Return the [X, Y] coordinate for the center point of the cell that contains the specified text.  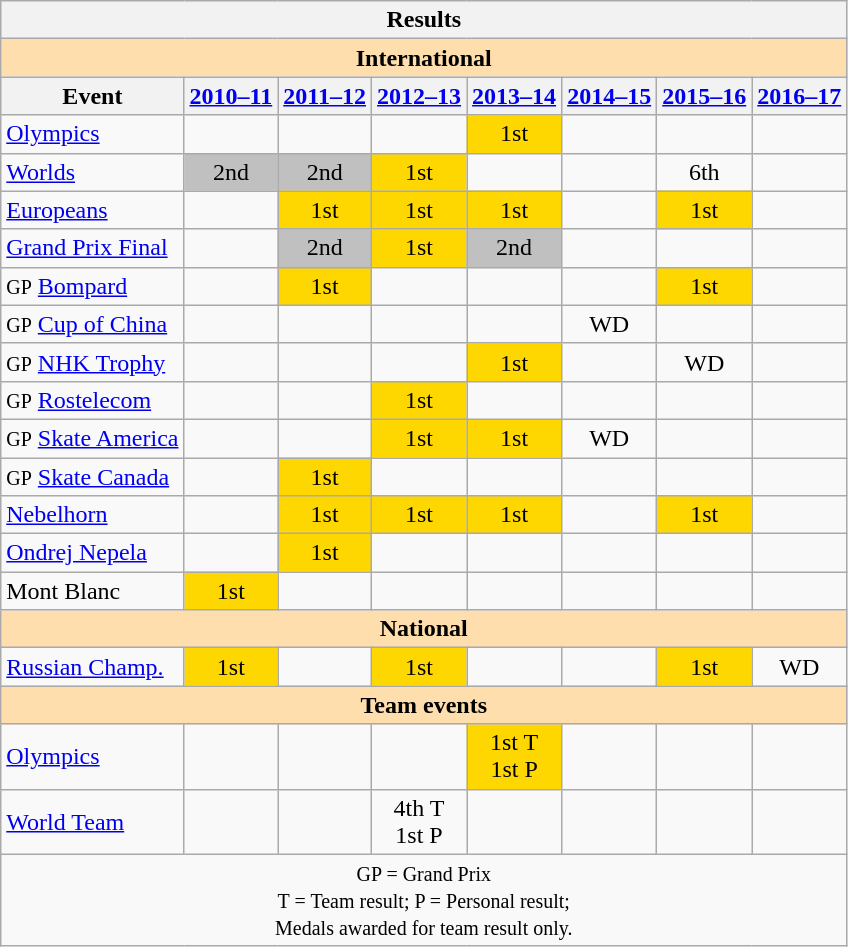
Event [92, 96]
2016–17 [800, 96]
Russian Champ. [92, 667]
Worlds [92, 172]
Europeans [92, 210]
2014–15 [610, 96]
6th [704, 172]
2011–12 [325, 96]
2015–16 [704, 96]
1st T 1st P [514, 756]
2012–13 [420, 96]
GP Skate Canada [92, 477]
GP NHK Trophy [92, 362]
GP = Grand Prix T = Team result; P = Personal result; Medals awarded for team result only. [424, 900]
Mont Blanc [92, 591]
Team events [424, 705]
4th T 1st P [420, 822]
Ondrej Nepela [92, 553]
2013–14 [514, 96]
International [424, 58]
GP Bompard [92, 286]
National [424, 629]
GP Cup of China [92, 324]
Grand Prix Final [92, 248]
World Team [92, 822]
GP Skate America [92, 438]
Results [424, 20]
GP Rostelecom [92, 400]
Nebelhorn [92, 515]
2010–11 [231, 96]
